Return the [X, Y] coordinate for the center point of the cell that contains the specified text.  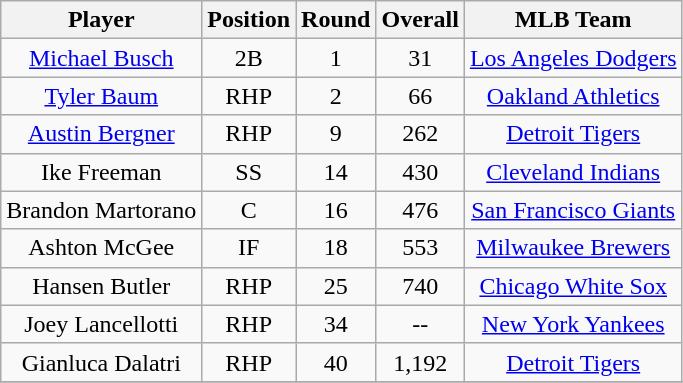
Oakland Athletics [573, 96]
C [249, 210]
Position [249, 20]
2B [249, 58]
Joey Lancellotti [102, 324]
Chicago White Sox [573, 286]
IF [249, 248]
9 [336, 134]
Michael Busch [102, 58]
Cleveland Indians [573, 172]
2 [336, 96]
Milwaukee Brewers [573, 248]
740 [420, 286]
Ashton McGee [102, 248]
553 [420, 248]
430 [420, 172]
14 [336, 172]
Hansen Butler [102, 286]
Tyler Baum [102, 96]
SS [249, 172]
Overall [420, 20]
Round [336, 20]
San Francisco Giants [573, 210]
Brandon Martorano [102, 210]
Los Angeles Dodgers [573, 58]
Ike Freeman [102, 172]
262 [420, 134]
Austin Bergner [102, 134]
31 [420, 58]
MLB Team [573, 20]
-- [420, 324]
1 [336, 58]
18 [336, 248]
1,192 [420, 362]
Gianluca Dalatri [102, 362]
40 [336, 362]
66 [420, 96]
476 [420, 210]
16 [336, 210]
Player [102, 20]
25 [336, 286]
34 [336, 324]
New York Yankees [573, 324]
